Pinpoint the cell where the given text exists, returning its (x, y) midpoint coordinate. 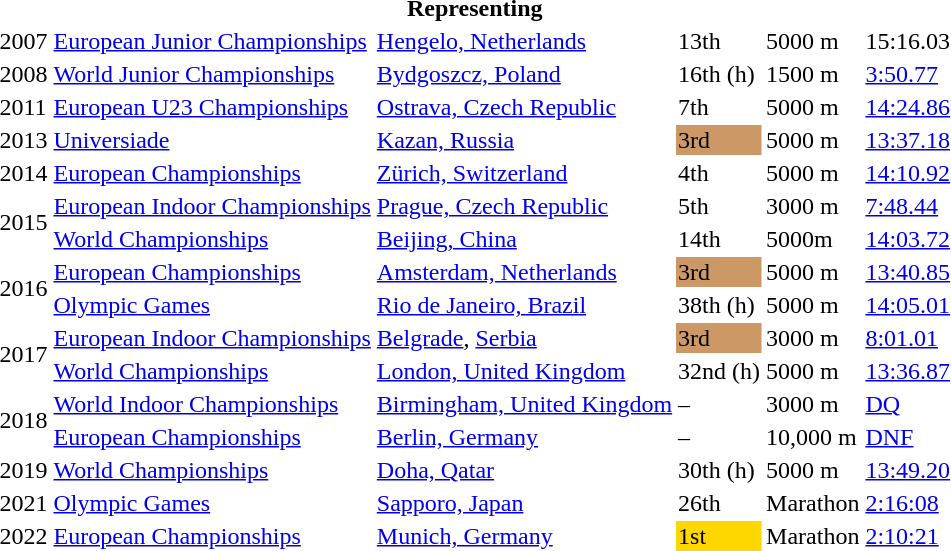
European U23 Championships (212, 107)
Belgrade, Serbia (524, 338)
14th (720, 239)
26th (720, 503)
Ostrava, Czech Republic (524, 107)
30th (h) (720, 470)
Birmingham, United Kingdom (524, 404)
Universiade (212, 140)
Sapporo, Japan (524, 503)
13th (720, 41)
Munich, Germany (524, 536)
Prague, Czech Republic (524, 206)
World Junior Championships (212, 74)
5000m (813, 239)
1500 m (813, 74)
Rio de Janeiro, Brazil (524, 305)
38th (h) (720, 305)
World Indoor Championships (212, 404)
32nd (h) (720, 371)
16th (h) (720, 74)
Zürich, Switzerland (524, 173)
Berlin, Germany (524, 437)
Hengelo, Netherlands (524, 41)
Amsterdam, Netherlands (524, 272)
1st (720, 536)
Doha, Qatar (524, 470)
Bydgoszcz, Poland (524, 74)
Kazan, Russia (524, 140)
4th (720, 173)
10,000 m (813, 437)
Beijing, China (524, 239)
7th (720, 107)
5th (720, 206)
European Junior Championships (212, 41)
London, United Kingdom (524, 371)
